Find where the given text appears and provide that cell's center as (X, Y) coordinate. 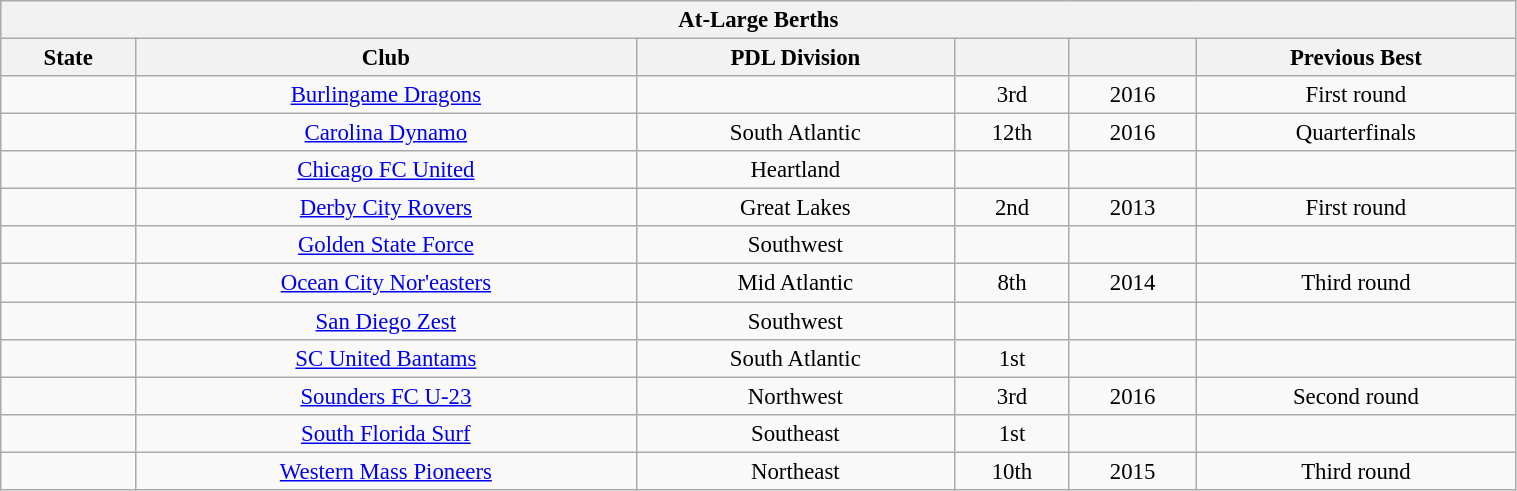
Derby City Rovers (386, 208)
Ocean City Nor'easters (386, 283)
Quarterfinals (1356, 133)
State (68, 58)
12th (1012, 133)
2013 (1132, 208)
Carolina Dynamo (386, 133)
Western Mass Pioneers (386, 471)
Northwest (795, 396)
Second round (1356, 396)
Chicago FC United (386, 170)
2014 (1132, 283)
Heartland (795, 170)
2015 (1132, 471)
Golden State Force (386, 245)
Sounders FC U-23 (386, 396)
SC United Bantams (386, 358)
Club (386, 58)
Northeast (795, 471)
Previous Best (1356, 58)
8th (1012, 283)
San Diego Zest (386, 321)
PDL Division (795, 58)
Great Lakes (795, 208)
Burlingame Dragons (386, 95)
Mid Atlantic (795, 283)
10th (1012, 471)
Southeast (795, 433)
South Florida Surf (386, 433)
At-Large Berths (758, 20)
2nd (1012, 208)
